Locate the cell with the specified text and output its (X, Y) center coordinate. 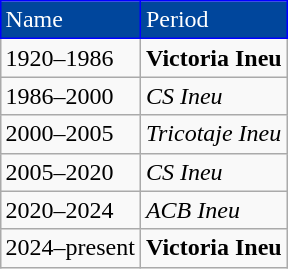
Tricotaje Ineu (214, 134)
1920–1986 (70, 58)
2000–2005 (70, 134)
2005–2020 (70, 172)
1986–2000 (70, 96)
ACB Ineu (214, 210)
2024–present (70, 248)
Period (214, 20)
Name (70, 20)
2020–2024 (70, 210)
